From the cell containing the given text, extract its center point as (x, y) coordinate. 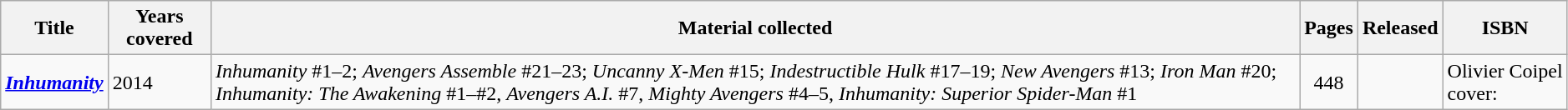
Pages (1329, 28)
Material collected (755, 28)
ISBN (1505, 28)
Years covered (159, 28)
Released (1400, 28)
Olivier Coipel cover: (1505, 82)
Inhumanity (54, 82)
Title (54, 28)
448 (1329, 82)
2014 (159, 82)
